Detect which cell encompasses the target text, then output its [X, Y] center coordinate. 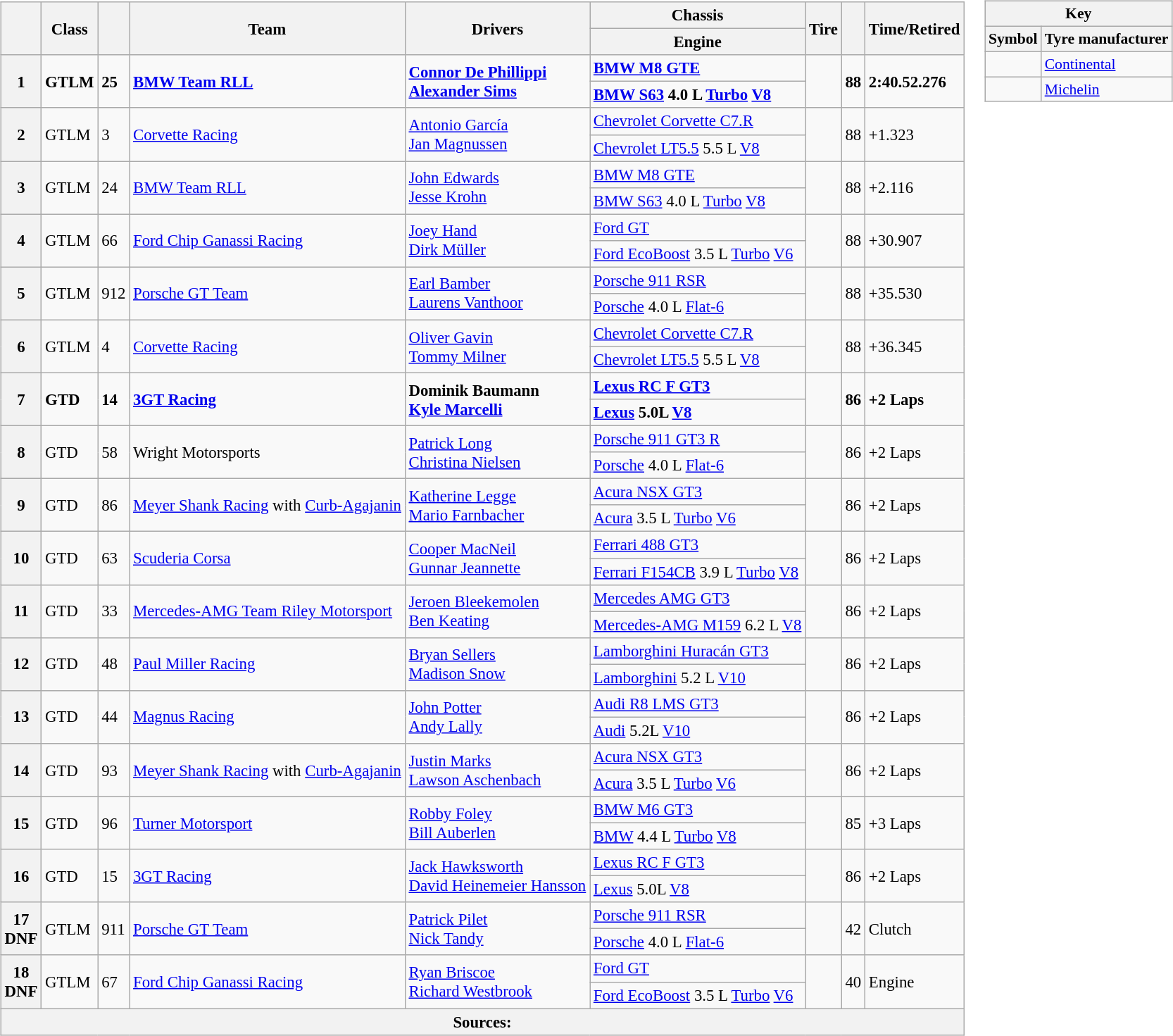
Oliver Gavin Tommy Milner [497, 347]
1 [21, 82]
Tyre manufacturer [1107, 39]
Ferrari F154CB 3.9 L Turbo V8 [698, 571]
Paul Miller Racing [268, 663]
BMW 4.4 L Turbo V8 [698, 836]
7 [21, 399]
Clutch [915, 928]
40 [853, 982]
Ferrari 488 GT3 [698, 545]
17DNF [21, 928]
Scuderia Corsa [268, 558]
Tire [824, 28]
Michelin [1107, 89]
2:40.52.276 [915, 82]
12 [21, 663]
Symbol [1013, 39]
Drivers [497, 28]
Earl Bamber Laurens Vanthoor [497, 293]
Jeroen Bleekemolen Ben Keating [497, 611]
96 [114, 823]
Mercedes-AMG Team Riley Motorsport [268, 611]
10 [21, 558]
85 [853, 823]
Class [70, 28]
+36.345 [915, 347]
Team [268, 28]
Connor De Phillippi Alexander Sims [497, 82]
Joey Hand Dirk Müller [497, 241]
Turner Motorsport [268, 823]
Audi 5.2L V10 [698, 730]
+35.530 [915, 293]
63 [114, 558]
18DNF [21, 982]
Ryan Briscoe Richard Westbrook [497, 982]
John Potter Andy Lally [497, 717]
44 [114, 717]
Antonio García Jan Magnussen [497, 134]
58 [114, 452]
25 [114, 82]
42 [853, 928]
93 [114, 770]
Katherine Legge Mario Farnbacher [497, 506]
BMW M6 GT3 [698, 810]
Lamborghini 5.2 L V10 [698, 678]
2 [21, 134]
911 [114, 928]
48 [114, 663]
16 [21, 876]
Patrick Long Christina Nielsen [497, 452]
Magnus Racing [268, 717]
John Edwards Jesse Krohn [497, 187]
67 [114, 982]
Time/Retired [915, 28]
Mercedes-AMG M159 6.2 L V8 [698, 625]
Porsche 911 GT3 R [698, 439]
5 [21, 293]
+2.116 [915, 187]
Bryan Sellers Madison Snow [497, 663]
Continental [1107, 64]
8 [21, 452]
Audi R8 LMS GT3 [698, 704]
11 [21, 611]
24 [114, 187]
Jack Hawksworth David Heinemeier Hansson [497, 876]
Sources: [482, 1022]
Dominik Baumann Kyle Marcelli [497, 399]
912 [114, 293]
Robby Foley Bill Auberlen [497, 823]
Patrick Pilet Nick Tandy [497, 928]
Justin Marks Lawson Aschenbach [497, 770]
+1.323 [915, 134]
Lamborghini Huracán GT3 [698, 651]
6 [21, 347]
Mercedes AMG GT3 [698, 598]
33 [114, 611]
+3 Laps [915, 823]
Key [1079, 14]
Cooper MacNeil Gunnar Jeannette [497, 558]
13 [21, 717]
+30.907 [915, 241]
Chassis [698, 15]
Wright Motorsports [268, 452]
9 [21, 506]
66 [114, 241]
